Provide the (x, y) coordinate of the cell's center where the given text is located.  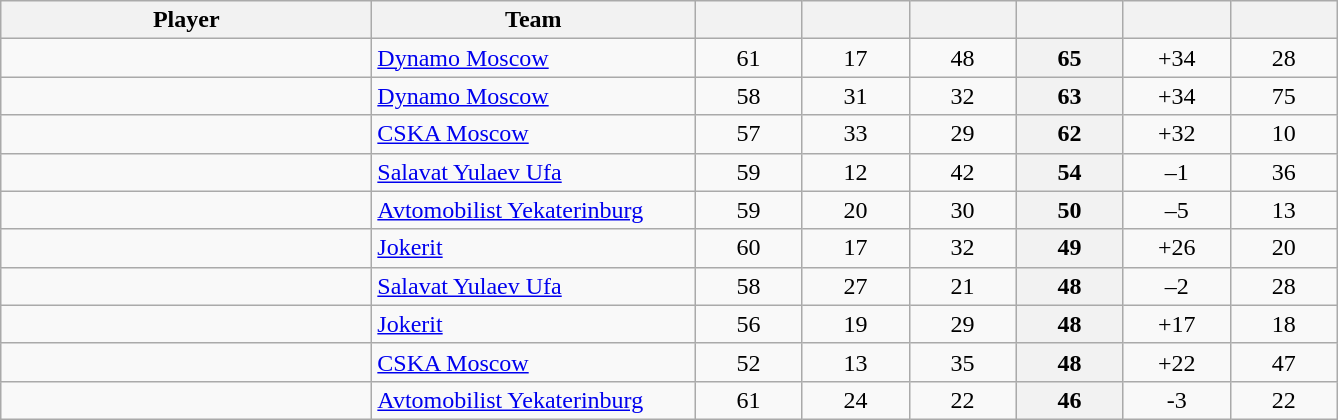
+17 (1176, 324)
46 (1070, 400)
24 (856, 400)
30 (962, 210)
-3 (1176, 400)
56 (748, 324)
21 (962, 286)
–5 (1176, 210)
50 (1070, 210)
65 (1070, 58)
12 (856, 172)
63 (1070, 96)
18 (1284, 324)
57 (748, 134)
–1 (1176, 172)
27 (856, 286)
10 (1284, 134)
52 (748, 362)
54 (1070, 172)
47 (1284, 362)
75 (1284, 96)
–2 (1176, 286)
42 (962, 172)
36 (1284, 172)
60 (748, 248)
+32 (1176, 134)
Team (534, 20)
62 (1070, 134)
+26 (1176, 248)
Player (186, 20)
33 (856, 134)
19 (856, 324)
31 (856, 96)
49 (1070, 248)
+22 (1176, 362)
35 (962, 362)
